Provide the (X, Y) coordinate of the cell's center where the given text is located.  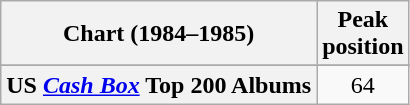
US Cash Box Top 200 Albums (159, 85)
64 (363, 85)
Peakposition (363, 34)
Chart (1984–1985) (159, 34)
